For the text-containing cell, return its midpoint in [x, y] coordinate format. 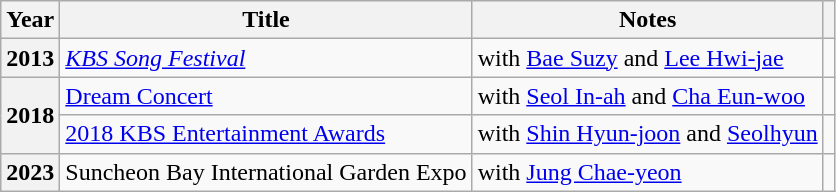
with Bae Suzy and Lee Hwi-jae [648, 58]
Suncheon Bay International Garden Expo [266, 172]
Title [266, 20]
Year [30, 20]
with Seol In-ah and Cha Eun-woo [648, 96]
with Jung Chae-yeon [648, 172]
2018 [30, 115]
KBS Song Festival [266, 58]
2023 [30, 172]
2018 KBS Entertainment Awards [266, 134]
Dream Concert [266, 96]
with Shin Hyun-joon and Seolhyun [648, 134]
2013 [30, 58]
Notes [648, 20]
